Provide the [x, y] coordinate of the cell's center where the given text is located.  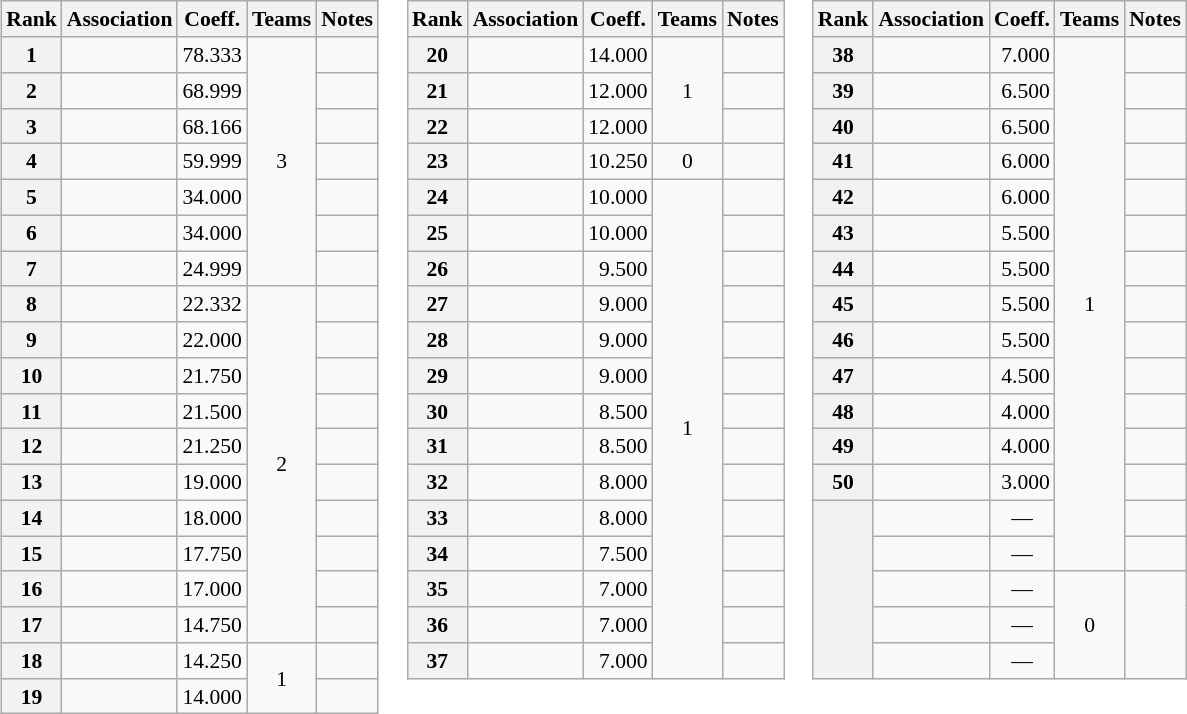
17 [32, 625]
17.750 [212, 554]
23 [438, 162]
3.000 [1022, 482]
9 [32, 340]
4 [32, 162]
47 [844, 376]
13 [32, 482]
19.000 [212, 482]
9.500 [618, 269]
26 [438, 269]
28 [438, 340]
33 [438, 518]
22 [438, 126]
40 [844, 126]
21.750 [212, 376]
18.000 [212, 518]
44 [844, 269]
43 [844, 233]
29 [438, 376]
10.250 [618, 162]
6 [32, 233]
30 [438, 411]
4.500 [1022, 376]
35 [438, 589]
11 [32, 411]
68.166 [212, 126]
15 [32, 554]
24 [438, 197]
68.999 [212, 91]
49 [844, 447]
16 [32, 589]
14.250 [212, 661]
22.332 [212, 304]
8 [32, 304]
5 [32, 197]
12 [32, 447]
10 [32, 376]
36 [438, 625]
20 [438, 55]
21 [438, 91]
45 [844, 304]
59.999 [212, 162]
31 [438, 447]
38 [844, 55]
41 [844, 162]
34 [438, 554]
42 [844, 197]
21.500 [212, 411]
39 [844, 91]
24.999 [212, 269]
46 [844, 340]
7 [32, 269]
17.000 [212, 589]
14 [32, 518]
19 [32, 696]
48 [844, 411]
27 [438, 304]
37 [438, 661]
18 [32, 661]
14.750 [212, 625]
50 [844, 482]
32 [438, 482]
7.500 [618, 554]
25 [438, 233]
21.250 [212, 447]
78.333 [212, 55]
22.000 [212, 340]
